Identify which cell holds the provided text, then report its [x, y] central coordinate. 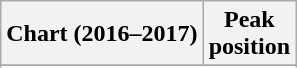
Peak position [249, 34]
Chart (2016–2017) [102, 34]
